Return [X, Y] of the center of cell containing provided text 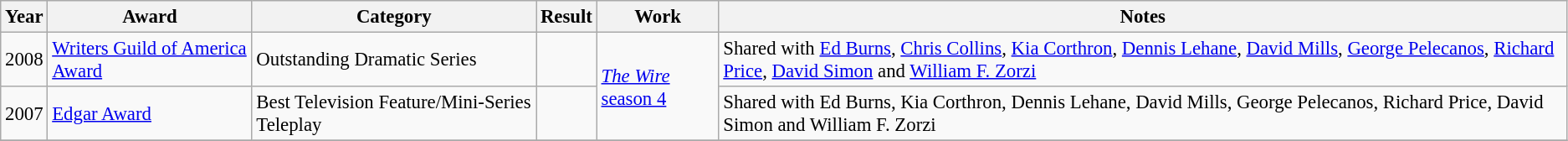
Best Television Feature/Mini-Series Teleplay [394, 114]
2007 [24, 114]
Notes [1143, 17]
Category [394, 17]
Result [567, 17]
Award [150, 17]
Shared with Ed Burns, Kia Corthron, Dennis Lehane, David Mills, George Pelecanos, Richard Price, David Simon and William F. Zorzi [1143, 114]
Work [658, 17]
Edgar Award [150, 114]
Outstanding Dramatic Series [394, 60]
Year [24, 17]
2008 [24, 60]
Shared with Ed Burns, Chris Collins, Kia Corthron, Dennis Lehane, David Mills, George Pelecanos, Richard Price, David Simon and William F. Zorzi [1143, 60]
Writers Guild of America Award [150, 60]
The Wire season 4 [658, 87]
